Identify which cell holds the provided text, then report its [x, y] central coordinate. 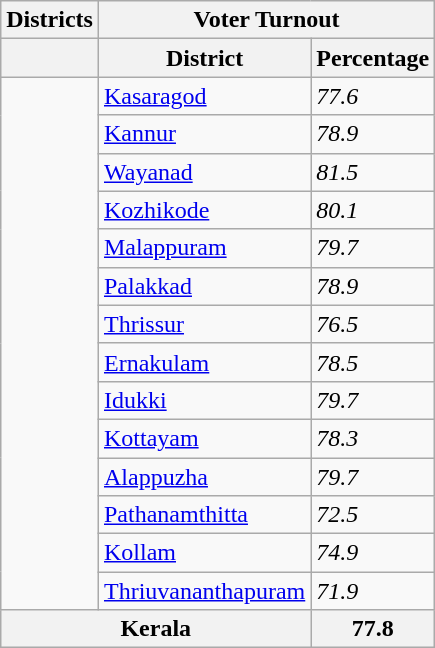
Wayanad [204, 172]
Kasaragod [204, 96]
81.5 [373, 172]
74.9 [373, 553]
Districts [50, 20]
72.5 [373, 515]
Ernakulam [204, 362]
80.1 [373, 210]
Kannur [204, 134]
78.3 [373, 438]
Palakkad [204, 286]
Malappuram [204, 248]
Percentage [373, 58]
Idukki [204, 400]
77.6 [373, 96]
Thriuvananthapuram [204, 591]
Voter Turnout [266, 20]
Kozhikode [204, 210]
Kollam [204, 553]
Alappuzha [204, 477]
District [204, 58]
Thrissur [204, 324]
Pathanamthitta [204, 515]
71.9 [373, 591]
77.8 [373, 629]
76.5 [373, 324]
Kerala [156, 629]
78.5 [373, 362]
Kottayam [204, 438]
